Find where the given text appears and provide that cell's center as [X, Y] coordinate. 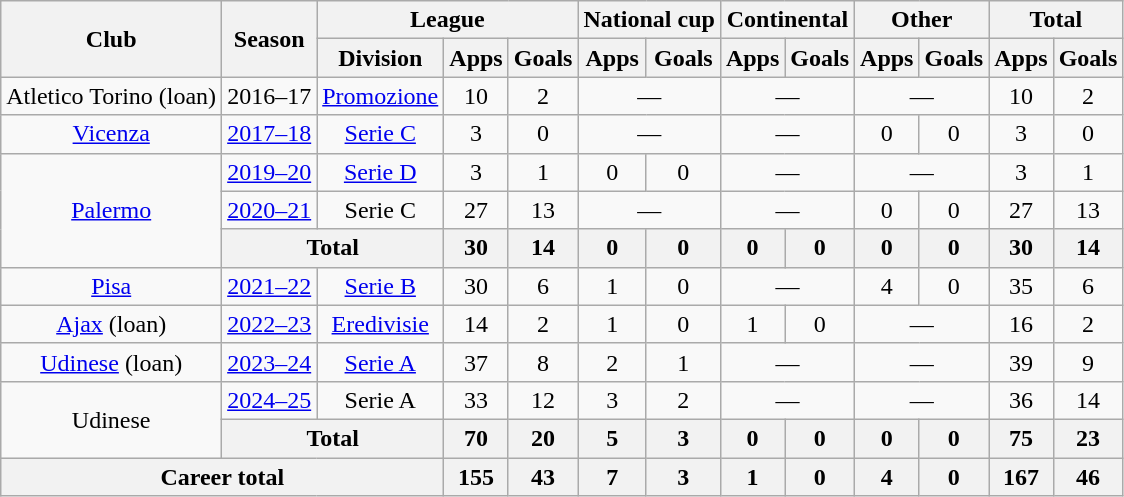
Serie D [380, 172]
36 [1021, 400]
2024–25 [270, 400]
2021–22 [270, 286]
39 [1021, 362]
12 [543, 400]
167 [1021, 477]
16 [1021, 324]
League [448, 20]
5 [612, 438]
33 [476, 400]
43 [543, 477]
Season [270, 39]
9 [1088, 362]
Vicenza [112, 134]
Continental [787, 20]
2019–20 [270, 172]
2017–18 [270, 134]
2023–24 [270, 362]
Udinese [112, 419]
2020–21 [270, 210]
2016–17 [270, 96]
37 [476, 362]
7 [612, 477]
75 [1021, 438]
Club [112, 39]
Udinese (loan) [112, 362]
Career total [222, 477]
Division [380, 58]
23 [1088, 438]
Ajax (loan) [112, 324]
155 [476, 477]
46 [1088, 477]
Serie B [380, 286]
70 [476, 438]
National cup [649, 20]
Other [922, 20]
Promozione [380, 96]
20 [543, 438]
Pisa [112, 286]
Atletico Torino (loan) [112, 96]
Eredivisie [380, 324]
Palermo [112, 210]
2022–23 [270, 324]
8 [543, 362]
35 [1021, 286]
